Output the [X, Y] coordinate of the center of the cell containing the given text.  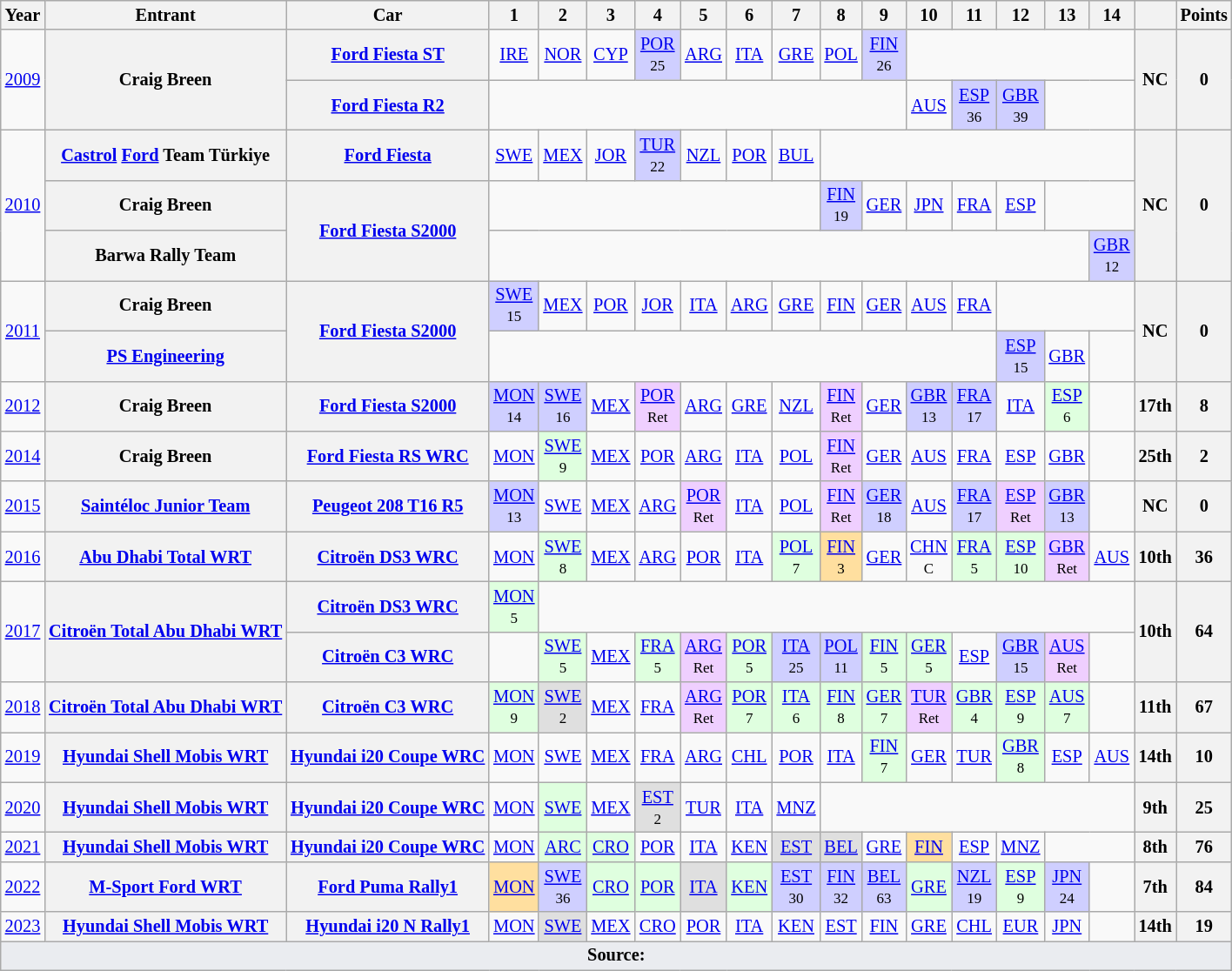
SWE16 [562, 406]
ESP15 [1020, 356]
EUR [1020, 927]
ITA25 [797, 657]
64 [1204, 632]
ESPRet [1020, 506]
ESP10 [1020, 557]
SWE15 [513, 305]
FIN3 [841, 557]
CYP [611, 55]
13 [1067, 15]
MON5 [513, 606]
GBR8 [1020, 757]
TURRet [929, 707]
Car [388, 15]
POR7 [750, 707]
GBR39 [1020, 105]
12 [1020, 15]
25 [1204, 807]
Points [1204, 15]
GBR12 [1112, 256]
FIN5 [884, 657]
25th [1155, 456]
Source: [616, 955]
Peugeot 208 T16 R5 [388, 506]
AUS7 [1067, 707]
NOR [562, 55]
2020 [23, 807]
2022 [23, 887]
GER7 [884, 707]
4 [658, 15]
BEL63 [884, 887]
ESP6 [1067, 406]
17th [1155, 406]
AUSRet [1067, 657]
11 [974, 15]
Year [23, 15]
Ford Fiesta RS WRC [388, 456]
14 [1112, 15]
Ford Fiesta R2 [388, 105]
Ford Fiesta ST [388, 55]
EST30 [797, 887]
84 [1204, 887]
GBR4 [974, 707]
2016 [23, 557]
3 [611, 15]
ARC [562, 847]
67 [1204, 707]
FIN32 [841, 887]
Barwa Rally Team [165, 256]
Abu Dhabi Total WRT [165, 557]
NZL19 [974, 887]
FIN26 [884, 55]
Entrant [165, 15]
Ford Fiesta [388, 155]
2021 [23, 847]
MON13 [513, 506]
IRE [513, 55]
11th [1155, 707]
SWE36 [562, 887]
POL11 [841, 657]
2017 [23, 632]
MON14 [513, 406]
FIN8 [841, 707]
SWE2 [562, 707]
Ford Puma Rally1 [388, 887]
ITA6 [797, 707]
1 [513, 15]
POL7 [797, 557]
Castrol Ford Team Türkiye [165, 155]
2014 [23, 456]
9 [884, 15]
6 [750, 15]
2010 [23, 205]
76 [1204, 847]
2019 [23, 757]
POR5 [750, 657]
2011 [23, 331]
GBR15 [1020, 657]
SWE8 [562, 557]
GER5 [929, 657]
2012 [23, 406]
POR25 [658, 55]
GBRRet [1067, 557]
Saintéloc Junior Team [165, 506]
BUL [797, 155]
ESP36 [974, 105]
SWE5 [562, 657]
CHNC [929, 557]
7th [1155, 887]
2023 [23, 927]
PS Engineering [165, 356]
FIN7 [884, 757]
2009 [23, 80]
2015 [23, 506]
FIN19 [841, 205]
JPN24 [1067, 887]
Hyundai i20 N Rally1 [388, 927]
5 [703, 15]
MON9 [513, 707]
9th [1155, 807]
8th [1155, 847]
7 [797, 15]
EST2 [658, 807]
TUR22 [658, 155]
36 [1204, 557]
19 [1204, 927]
GER18 [884, 506]
2018 [23, 707]
BEL [841, 847]
M-Sport Ford WRT [165, 887]
SWE9 [562, 456]
